Provide the [x, y] coordinate of the cell's center where the given text is located.  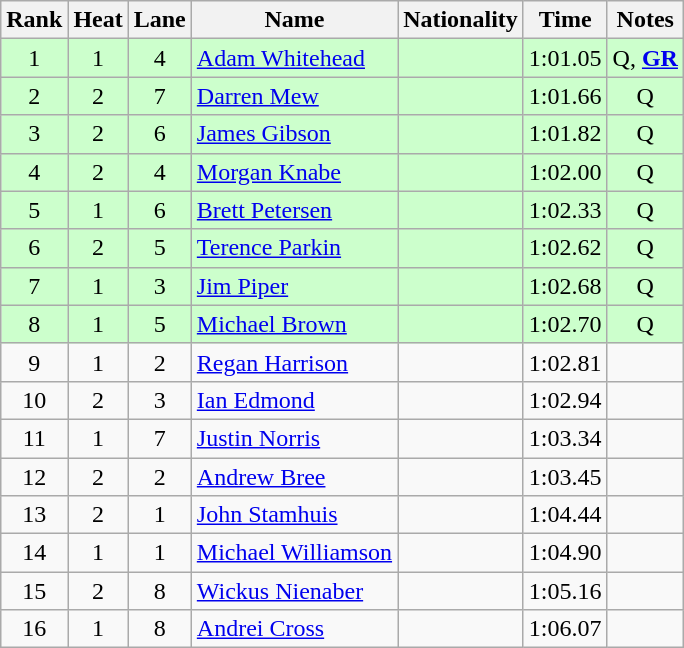
1:02.33 [565, 210]
Jim Piper [294, 286]
Brett Petersen [294, 210]
Terence Parkin [294, 248]
1:02.62 [565, 248]
1:02.81 [565, 362]
Morgan Knabe [294, 172]
Rank [34, 20]
Darren Mew [294, 96]
14 [34, 553]
Justin Norris [294, 438]
John Stamhuis [294, 515]
Adam Whitehead [294, 58]
Q, GR [645, 58]
Nationality [461, 20]
Michael Williamson [294, 553]
1:03.34 [565, 438]
Time [565, 20]
Lane [160, 20]
Andrew Bree [294, 477]
16 [34, 629]
1:06.07 [565, 629]
13 [34, 515]
11 [34, 438]
Name [294, 20]
1:01.05 [565, 58]
15 [34, 591]
1:04.90 [565, 553]
Notes [645, 20]
1:05.16 [565, 591]
9 [34, 362]
1:01.66 [565, 96]
1:02.00 [565, 172]
1:02.70 [565, 324]
12 [34, 477]
1:01.82 [565, 134]
Michael Brown [294, 324]
10 [34, 400]
1:04.44 [565, 515]
Ian Edmond [294, 400]
Wickus Nienaber [294, 591]
Andrei Cross [294, 629]
1:02.68 [565, 286]
1:03.45 [565, 477]
Regan Harrison [294, 362]
1:02.94 [565, 400]
James Gibson [294, 134]
Heat [98, 20]
